Search for the cell housing the specified text and yield its [x, y] center coordinate. 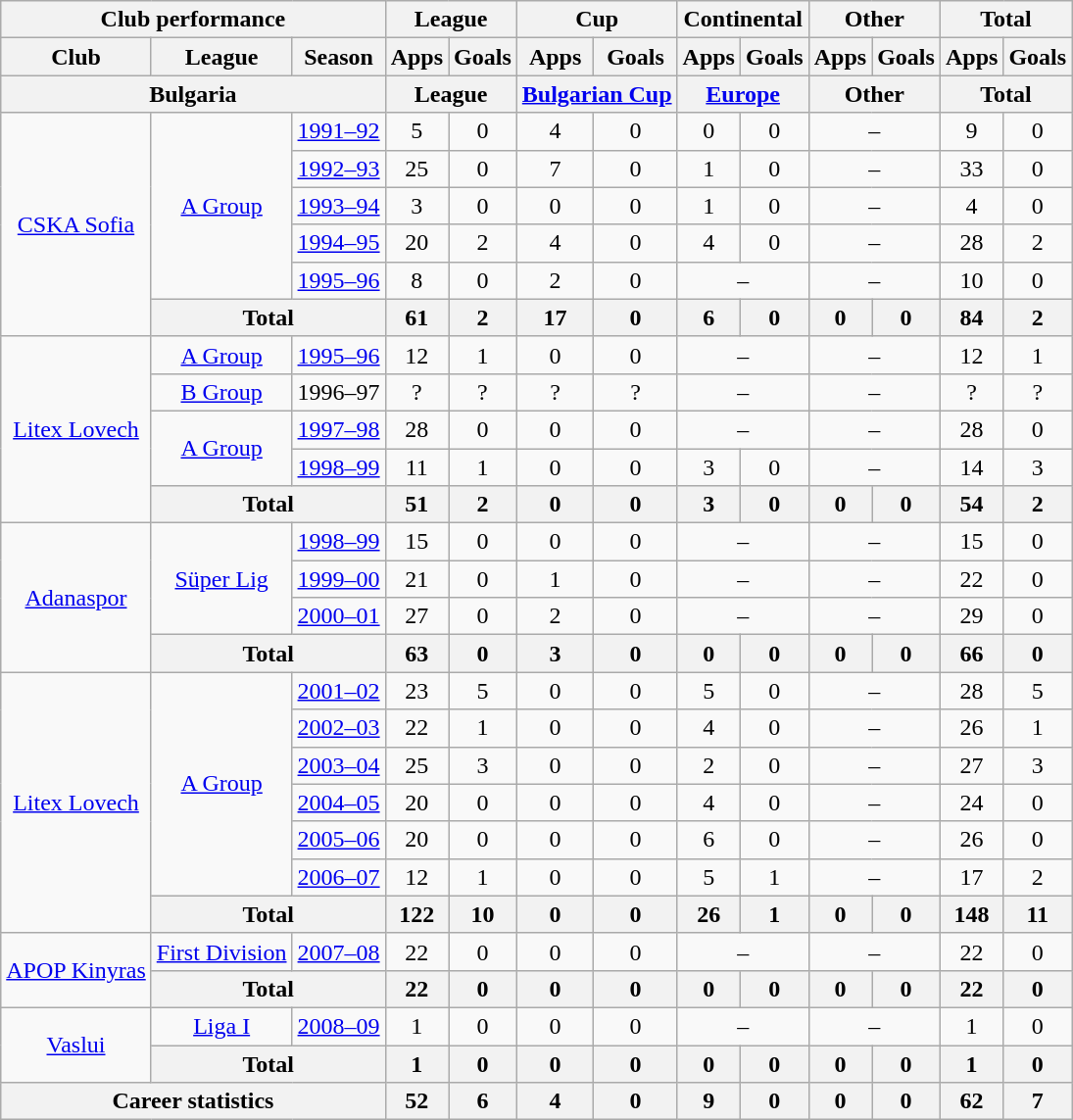
2007–08 [339, 951]
Vaslui [76, 1045]
APOP Kinyras [76, 970]
122 [416, 914]
2008–09 [339, 1026]
2000–01 [339, 616]
Adanaspor [76, 598]
66 [971, 654]
84 [971, 317]
23 [416, 691]
Bulgaria [193, 94]
21 [416, 579]
Bulgarian Cup [597, 94]
1991–92 [339, 131]
63 [416, 654]
Club [76, 57]
First Division [221, 951]
2002–03 [339, 728]
2006–07 [339, 877]
B Group [221, 392]
148 [971, 914]
Süper Lig [221, 579]
51 [416, 505]
8 [416, 280]
Club performance [193, 20]
29 [971, 616]
Continental [743, 20]
CSKA Sofia [76, 224]
14 [971, 467]
1999–00 [339, 579]
1997–98 [339, 429]
2003–04 [339, 765]
1992–93 [339, 169]
33 [971, 169]
2001–02 [339, 691]
Cup [597, 20]
1996–97 [339, 392]
62 [971, 1101]
1993–94 [339, 206]
52 [416, 1101]
Career statistics [193, 1101]
2004–05 [339, 803]
Europe [743, 94]
Season [339, 57]
24 [971, 803]
Liga I [221, 1026]
2005–06 [339, 840]
54 [971, 505]
61 [416, 317]
1994–95 [339, 243]
